Extract the [x, y] coordinate from the center of the cell holding the provided text.  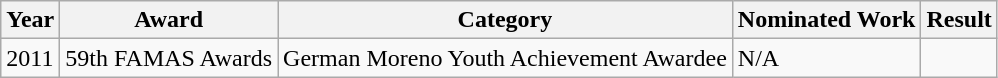
Category [506, 20]
2011 [30, 58]
German Moreno Youth Achievement Awardee [506, 58]
Year [30, 20]
N/A [826, 58]
Result [959, 20]
Nominated Work [826, 20]
59th FAMAS Awards [169, 58]
Award [169, 20]
